Find where the given text appears and provide that cell's center as [x, y] coordinate. 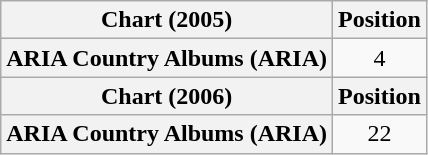
22 [380, 134]
Chart (2005) [167, 20]
4 [380, 58]
Chart (2006) [167, 96]
